Provide the (X, Y) coordinate of the cell's center where the given text is located.  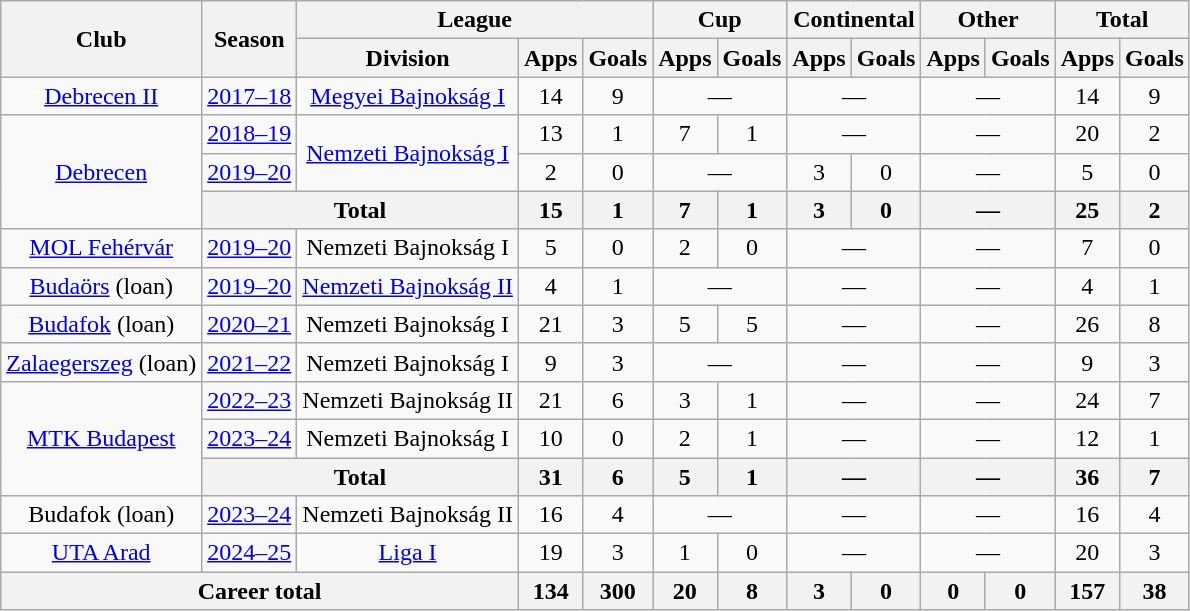
19 (550, 553)
25 (1087, 210)
2024–25 (250, 553)
10 (550, 438)
13 (550, 134)
134 (550, 591)
Cup (720, 20)
Season (250, 39)
36 (1087, 477)
Megyei Bajnokság I (408, 96)
Budaörs (loan) (102, 286)
Debrecen (102, 172)
Continental (854, 20)
MTK Budapest (102, 438)
Division (408, 58)
Zalaegerszeg (loan) (102, 362)
24 (1087, 400)
38 (1155, 591)
Other (988, 20)
2020–21 (250, 324)
31 (550, 477)
UTA Arad (102, 553)
Debrecen II (102, 96)
Liga I (408, 553)
15 (550, 210)
157 (1087, 591)
2022–23 (250, 400)
Career total (260, 591)
2018–19 (250, 134)
12 (1087, 438)
MOL Fehérvár (102, 248)
League (475, 20)
2017–18 (250, 96)
300 (618, 591)
2021–22 (250, 362)
Club (102, 39)
26 (1087, 324)
